From the cell containing the given text, extract its center point as (X, Y) coordinate. 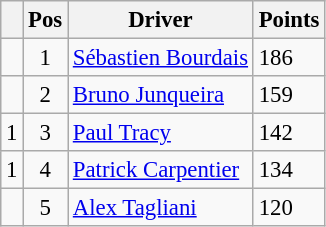
Sébastien Bourdais (161, 58)
2 (46, 95)
159 (288, 95)
Points (288, 20)
186 (288, 58)
5 (46, 208)
Patrick Carpentier (161, 170)
134 (288, 170)
Driver (161, 20)
Bruno Junqueira (161, 95)
4 (46, 170)
Paul Tracy (161, 133)
3 (46, 133)
142 (288, 133)
Alex Tagliani (161, 208)
Pos (46, 20)
120 (288, 208)
